Scan for the cell matching the given text and deliver its [X, Y] coordinate at center. 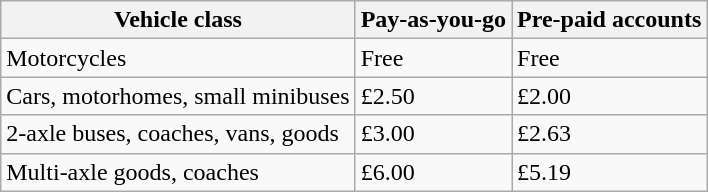
Motorcycles [178, 58]
£3.00 [433, 134]
£2.00 [610, 96]
£2.50 [433, 96]
£6.00 [433, 172]
£2.63 [610, 134]
£5.19 [610, 172]
Cars, motorhomes, small minibuses [178, 96]
Pay-as-you-go [433, 20]
Pre-paid accounts [610, 20]
2-axle buses, coaches, vans, goods [178, 134]
Multi-axle goods, coaches [178, 172]
Vehicle class [178, 20]
